Provide the (X, Y) coordinate of the cell's center where the given text is located.  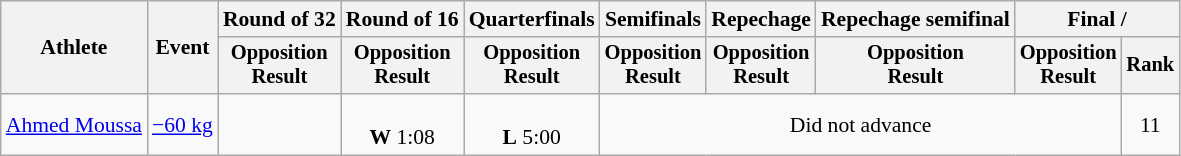
W 1:08 (402, 124)
Semifinals (654, 19)
Athlete (74, 48)
Did not advance (861, 124)
−60 kg (182, 124)
11 (1150, 124)
Rank (1150, 66)
L 5:00 (532, 124)
Round of 16 (402, 19)
Event (182, 48)
Repechage semifinal (916, 19)
Final / (1097, 19)
Round of 32 (280, 19)
Repechage (761, 19)
Quarterfinals (532, 19)
Ahmed Moussa (74, 124)
